Provide the [x, y] coordinate of the cell's center where the given text is located.  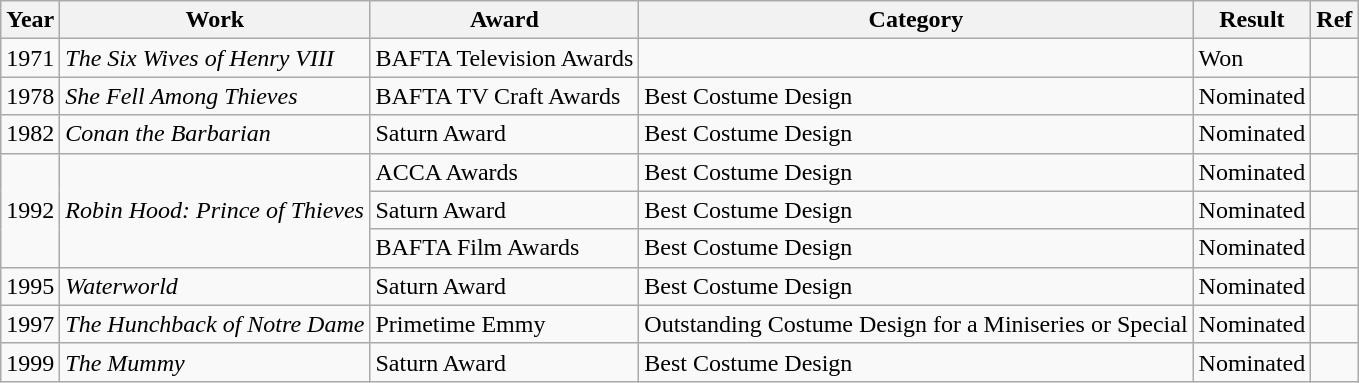
The Hunchback of Notre Dame [215, 324]
1978 [30, 96]
Category [916, 20]
Ref [1334, 20]
Award [504, 20]
1999 [30, 362]
1982 [30, 134]
Year [30, 20]
Work [215, 20]
BAFTA Film Awards [504, 248]
The Six Wives of Henry VIII [215, 58]
Primetime Emmy [504, 324]
1992 [30, 210]
The Mummy [215, 362]
Won [1252, 58]
1971 [30, 58]
ACCA Awards [504, 172]
BAFTA TV Craft Awards [504, 96]
1995 [30, 286]
Outstanding Costume Design for a Miniseries or Special [916, 324]
BAFTA Television Awards [504, 58]
Waterworld [215, 286]
She Fell Among Thieves [215, 96]
1997 [30, 324]
Conan the Barbarian [215, 134]
Result [1252, 20]
Robin Hood: Prince of Thieves [215, 210]
